Search for the cell housing the specified text and yield its (x, y) center coordinate. 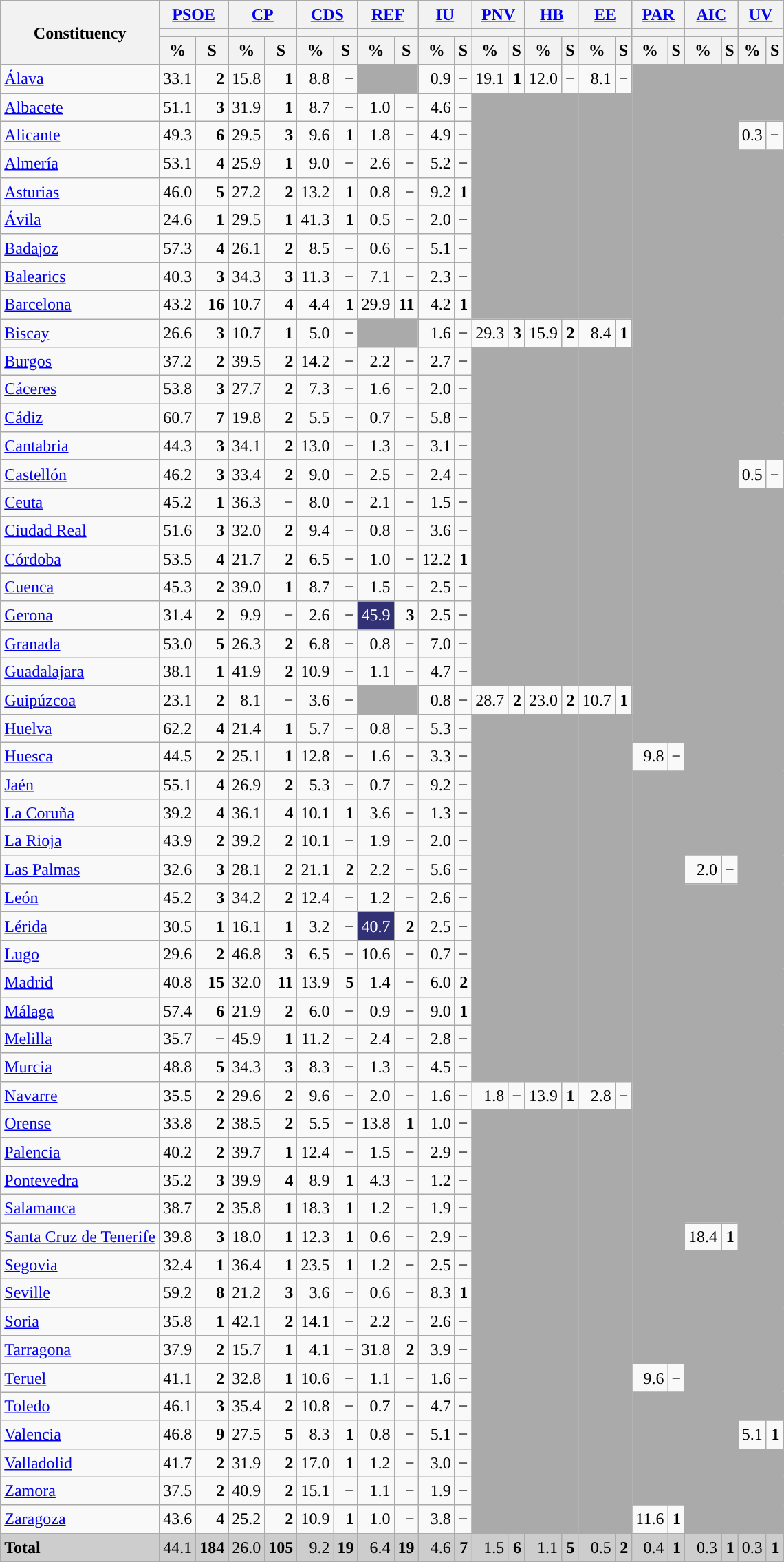
105 (281, 1548)
PNV (499, 15)
Cádiz (80, 418)
25.1 (246, 757)
4.5 (436, 1067)
38.5 (246, 1124)
La Rioja (80, 842)
Ceuta (80, 502)
17.0 (315, 1462)
18.0 (246, 1237)
39.7 (246, 1151)
51.1 (177, 107)
14.1 (315, 1322)
28.7 (490, 700)
32.6 (177, 869)
7.0 (436, 644)
13.8 (375, 1124)
13.2 (315, 191)
15.7 (246, 1349)
21.7 (246, 558)
Balearics (80, 276)
6.8 (315, 644)
15.9 (543, 333)
4.9 (436, 135)
Constituency (80, 33)
53.8 (177, 389)
6.4 (375, 1548)
2.7 (436, 362)
Córdoba (80, 558)
41.7 (177, 1462)
Melilla (80, 1039)
Cáceres (80, 389)
5.2 (436, 164)
7.3 (315, 389)
Total (80, 1548)
Granada (80, 644)
12.2 (436, 558)
Teruel (80, 1378)
37.2 (177, 362)
42.1 (246, 1322)
49.3 (177, 135)
39.0 (246, 587)
Navarre (80, 1095)
21.2 (246, 1293)
15.1 (315, 1491)
Madrid (80, 982)
26.6 (177, 333)
32.8 (246, 1378)
CDS (327, 15)
45.3 (177, 587)
Huesca (80, 757)
29.3 (490, 333)
León (80, 898)
8.0 (315, 502)
5.7 (315, 728)
46.0 (177, 191)
11.3 (315, 276)
55.1 (177, 784)
60.7 (177, 418)
15 (212, 982)
12.3 (315, 1237)
Las Palmas (80, 869)
33.8 (177, 1124)
15.8 (246, 78)
Ciudad Real (80, 531)
3.9 (436, 1349)
24.6 (177, 220)
Ávila (80, 220)
27.5 (246, 1435)
19.1 (490, 78)
18.3 (315, 1208)
HB (552, 15)
29.9 (375, 304)
12.8 (315, 757)
Asturias (80, 191)
57.3 (177, 248)
10.8 (315, 1406)
32.4 (177, 1266)
39.8 (177, 1237)
59.2 (177, 1293)
16.1 (246, 926)
Valladolid (80, 1462)
Gerona (80, 615)
4.2 (436, 304)
21.9 (246, 1011)
18.4 (703, 1237)
Barcelona (80, 304)
Palencia (80, 1151)
4.1 (315, 1349)
40.8 (177, 982)
46.2 (177, 475)
14.2 (315, 362)
Lugo (80, 955)
21.4 (246, 728)
9 (212, 1435)
3.0 (436, 1462)
38.1 (177, 671)
30.5 (177, 926)
5.0 (315, 333)
PAR (659, 15)
13.0 (315, 446)
8.9 (315, 1180)
11.6 (650, 1519)
Almería (80, 164)
16 (212, 304)
40.9 (246, 1491)
40.7 (375, 926)
43.6 (177, 1519)
23.5 (315, 1266)
Soria (80, 1322)
37.5 (177, 1491)
Álava (80, 78)
62.2 (177, 728)
8.4 (597, 333)
3.3 (436, 757)
8.5 (315, 248)
26.1 (246, 248)
40.3 (177, 276)
40.2 (177, 1151)
44.3 (177, 446)
12.0 (543, 78)
31.4 (177, 615)
27.7 (246, 389)
Alicante (80, 135)
39.9 (246, 1180)
35.5 (177, 1095)
Jaén (80, 784)
Tarragona (80, 1349)
Santa Cruz de Tenerife (80, 1237)
Huelva (80, 728)
PSOE (194, 15)
Albacete (80, 107)
REF (388, 15)
25.2 (246, 1519)
Guadalajara (80, 671)
36.1 (246, 813)
Burgos (80, 362)
51.6 (177, 531)
35.7 (177, 1039)
36.4 (246, 1266)
Cuenca (80, 587)
Lérida (80, 926)
Segovia (80, 1266)
AIC (712, 15)
43.9 (177, 842)
CP (263, 15)
Orense (80, 1124)
Toledo (80, 1406)
53.1 (177, 164)
34.1 (246, 446)
8.8 (315, 78)
43.2 (177, 304)
19.8 (246, 418)
44.5 (177, 757)
1.4 (375, 982)
Zamora (80, 1491)
Pontevedra (80, 1180)
21.1 (315, 869)
33.4 (246, 475)
184 (212, 1548)
41.9 (246, 671)
36.3 (246, 502)
3.8 (436, 1519)
0.4 (650, 1548)
33.1 (177, 78)
39.5 (246, 362)
2.1 (375, 502)
53.5 (177, 558)
35.4 (246, 1406)
Zaragoza (80, 1519)
7.1 (375, 276)
3.2 (315, 926)
Salamanca (80, 1208)
2.3 (436, 276)
UV (761, 15)
25.9 (246, 164)
35.2 (177, 1180)
9.8 (650, 757)
5.8 (436, 418)
Valencia (80, 1435)
9.4 (315, 531)
Cantabria (80, 446)
11.2 (315, 1039)
5.6 (436, 869)
53.0 (177, 644)
23.0 (543, 700)
41.3 (315, 220)
Badajoz (80, 248)
Castellón (80, 475)
38.7 (177, 1208)
EE (605, 15)
Guipúzcoa (80, 700)
La Coruña (80, 813)
Murcia (80, 1067)
23.1 (177, 700)
27.2 (246, 191)
26.0 (246, 1548)
IU (445, 15)
3.1 (436, 446)
44.1 (177, 1548)
57.4 (177, 1011)
31.8 (375, 1349)
28.1 (246, 869)
46.1 (177, 1406)
Málaga (80, 1011)
8 (212, 1293)
26.3 (246, 644)
48.8 (177, 1067)
Seville (80, 1293)
Biscay (80, 333)
4.3 (375, 1180)
9.9 (246, 615)
26.9 (246, 784)
4.4 (315, 304)
37.9 (177, 1349)
41.1 (177, 1378)
34.2 (246, 898)
